Output the (X, Y) coordinate of the center of the cell containing the given text.  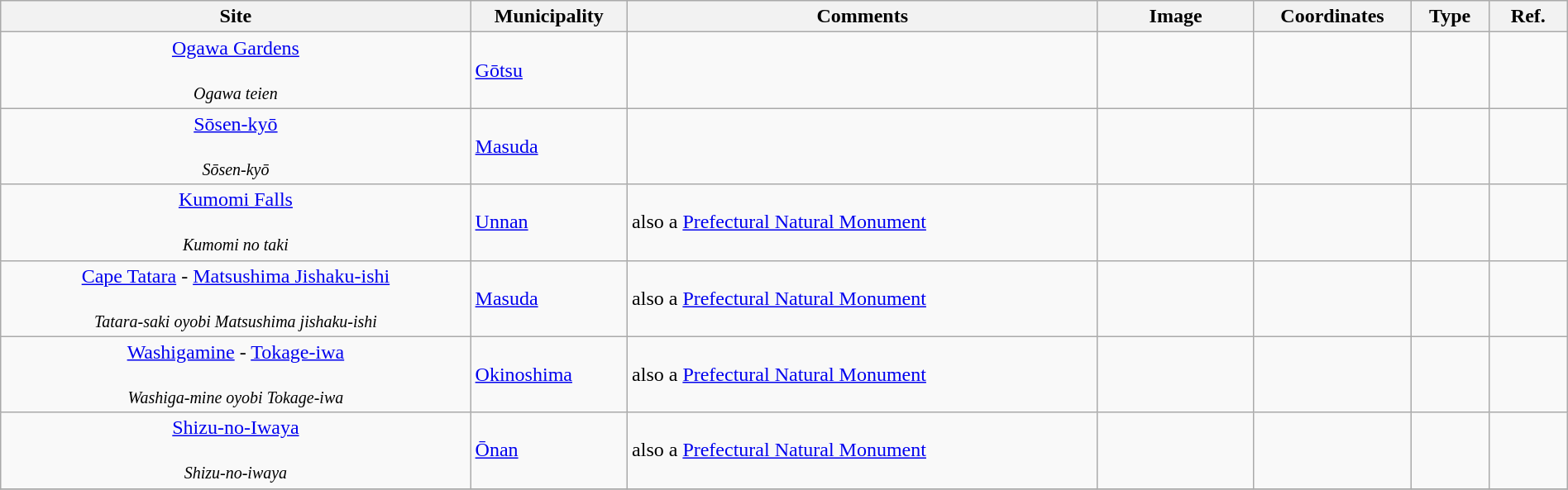
Sōsen-kyōSōsen-kyō (236, 146)
Ogawa GardensOgawa teien (236, 70)
Ōnan (549, 450)
Type (1451, 17)
Comments (863, 17)
Unnan (549, 222)
Site (236, 17)
Okinoshima (549, 374)
Cape Tatara - Matsushima Jishaku-ishiTatara-saki oyobi Matsushima jishaku-ishi (236, 298)
Image (1176, 17)
Kumomi FallsKumomi no taki (236, 222)
Ref. (1528, 17)
Washigamine - Tokage-iwaWashiga-mine oyobi Tokage-iwa (236, 374)
Municipality (549, 17)
Coordinates (1331, 17)
Gōtsu (549, 70)
Shizu-no-IwayaShizu-no-iwaya (236, 450)
